Capture the cell that displays the provided text and extract its [x, y] central coordinate. 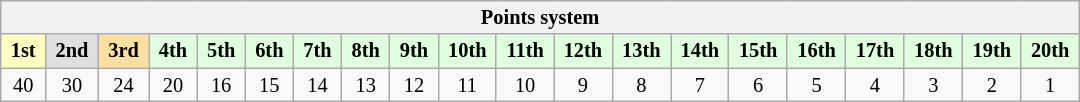
5 [816, 85]
12 [414, 85]
17th [875, 51]
13th [641, 51]
4 [875, 85]
19th [992, 51]
8 [641, 85]
7 [700, 85]
3rd [123, 51]
40 [24, 85]
9 [583, 85]
16th [816, 51]
10th [467, 51]
2nd [72, 51]
18th [933, 51]
3 [933, 85]
7th [317, 51]
8th [366, 51]
11 [467, 85]
16 [221, 85]
Points system [540, 17]
15 [269, 85]
10 [524, 85]
5th [221, 51]
1 [1050, 85]
1st [24, 51]
15th [758, 51]
4th [173, 51]
20 [173, 85]
14 [317, 85]
13 [366, 85]
2 [992, 85]
30 [72, 85]
6 [758, 85]
12th [583, 51]
14th [700, 51]
11th [524, 51]
9th [414, 51]
6th [269, 51]
24 [123, 85]
20th [1050, 51]
